Return the (x, y) coordinate for the center point of the cell that contains the specified text.  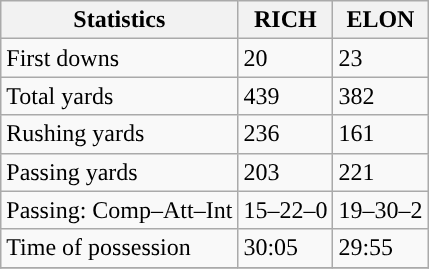
ELON (380, 20)
382 (380, 96)
RICH (286, 20)
19–30–2 (380, 210)
221 (380, 172)
30:05 (286, 248)
29:55 (380, 248)
23 (380, 58)
236 (286, 134)
Passing yards (120, 172)
Passing: Comp–Att–Int (120, 210)
Statistics (120, 20)
Rushing yards (120, 134)
203 (286, 172)
Time of possession (120, 248)
15–22–0 (286, 210)
Total yards (120, 96)
First downs (120, 58)
20 (286, 58)
161 (380, 134)
439 (286, 96)
